Locate the cell with the specified text and output its [x, y] center coordinate. 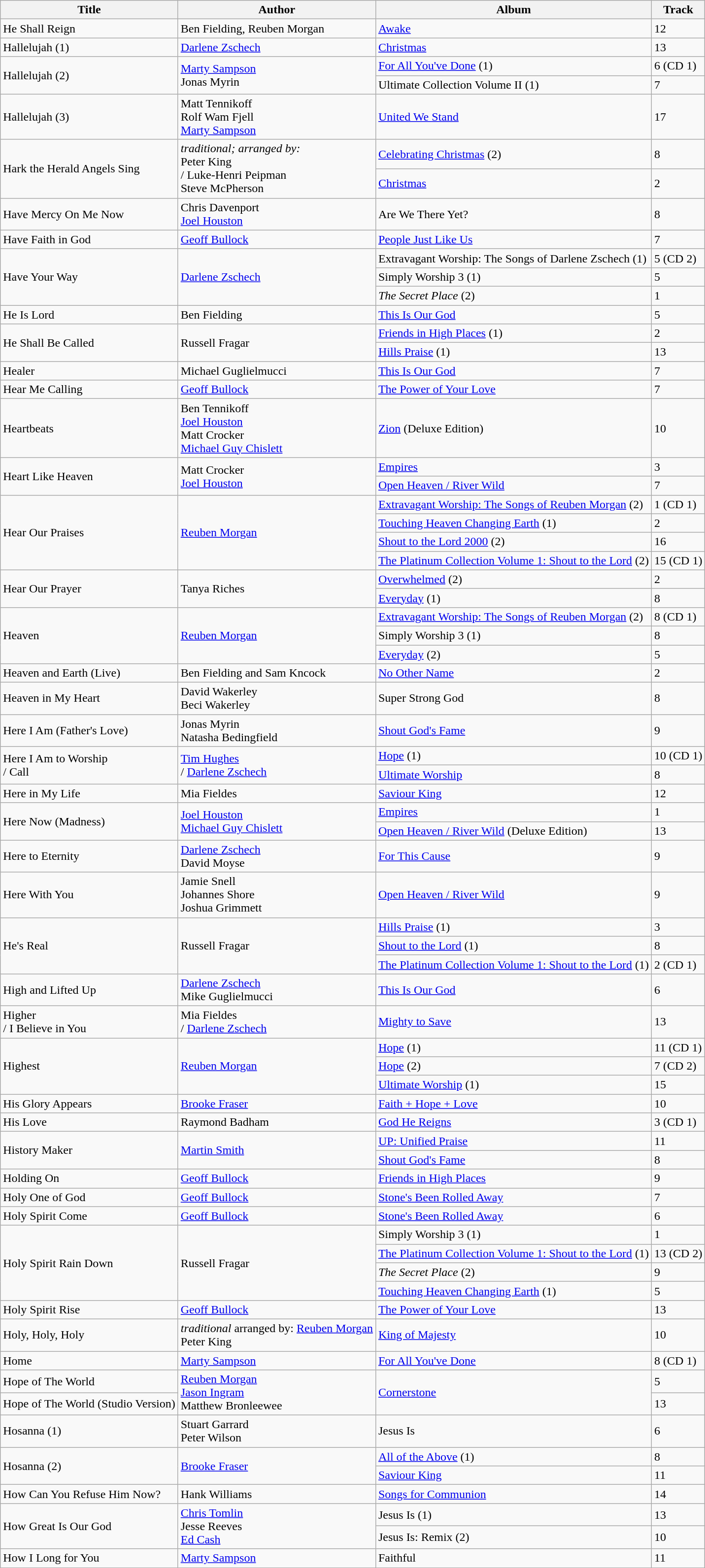
Hallelujah (2) [89, 75]
United We Stand [513, 117]
Here With You [89, 895]
10 (CD 1) [678, 756]
Hosanna (2) [89, 1466]
Home [89, 1361]
God He Reigns [513, 1122]
13 (CD 2) [678, 1253]
Friends in High Places [513, 1178]
Hank Williams [277, 1494]
His Glory Appears [89, 1104]
Mia Fieldes / Darlene Zschech [277, 1021]
Ultimate Worship [513, 775]
Holding On [89, 1178]
Hallelujah (1) [89, 47]
He Shall Be Called [89, 343]
Heaven [89, 635]
Heart Like Heaven [89, 476]
Raymond Badham [277, 1122]
Hear Our Prayer [89, 588]
UP: Unified Praise [513, 1141]
Overwhelmed (2) [513, 579]
Mia Fieldes [277, 793]
15 (CD 1) [678, 560]
Friends in High Places (1) [513, 333]
Jonas Myrin Natasha Bedingfield [277, 731]
Ultimate Collection Volume II (1) [513, 85]
Ben Fielding [277, 315]
Mighty to Save [513, 1021]
Jesus Is (1) [513, 1515]
His Love [89, 1122]
Have Faith in God [89, 239]
Author [277, 10]
He Is Lord [89, 315]
Matt Crocker Joel Houston [277, 476]
Tim Hughes / Darlene Zschech [277, 765]
Here to Eternity [89, 856]
Martin Smith [277, 1150]
Hope of The World (Studio Version) [89, 1404]
Chris Tomlin Jesse Reeves Ed Cash [277, 1526]
People Just Like Us [513, 239]
17 [678, 117]
Have Mercy On Me Now [89, 214]
Album [513, 10]
Stuart Garrard Peter Wilson [277, 1431]
16 [678, 542]
Jesus Is: Remix (2) [513, 1537]
He Shall Reign [89, 29]
Shout to the Lord (1) [513, 946]
Holy Spirit Rain Down [89, 1263]
King of Majesty [513, 1335]
Songs for Communion [513, 1494]
Title [89, 10]
No Other Name [513, 673]
Faithful [513, 1558]
Everyday (1) [513, 598]
Jesus Is [513, 1431]
3 (CD 1) [678, 1122]
Darlene Zschech David Moyse [277, 856]
Matt TennikoffRolf Wam FjellMarty Sampson [277, 117]
Track [678, 10]
Highest [89, 1066]
Heartbeats [89, 428]
Heaven in My Heart [89, 698]
David Wakerley Beci Wakerley [277, 698]
All of the Above (1) [513, 1457]
2 (CD 1) [678, 964]
6 (CD 1) [678, 66]
Everyday (2) [513, 654]
Here I Am (Father's Love) [89, 731]
Hark the Herald Angels Sing [89, 168]
How Great Is Our God [89, 1526]
Hallelujah (3) [89, 117]
Tanya Riches [277, 588]
traditional; arranged by: Peter King / Luke-Henri Peipman Steve McPherson [277, 168]
Holy Spirit Come [89, 1216]
For This Cause [513, 856]
Have Your Way [89, 277]
Celebrating Christmas (2) [513, 154]
Super Strong God [513, 698]
Here in My Life [89, 793]
Hosanna (1) [89, 1431]
Darlene Zschech Mike Guglielmucci [277, 990]
How I Long for You [89, 1558]
Open Heaven / River Wild (Deluxe Edition) [513, 831]
Marty SampsonJonas Myrin [277, 75]
For All You've Done [513, 1361]
Higher / I Believe in You [89, 1021]
Awake [513, 29]
How Can You Refuse Him Now? [89, 1494]
Michael Guglielmucci [277, 371]
Hear Me Calling [89, 390]
Hope of The World [89, 1381]
14 [678, 1494]
Ben Fielding, Reuben Morgan [277, 29]
Heaven and Earth (Live) [89, 673]
Faith + Hope + Love [513, 1104]
High and Lifted Up [89, 990]
Reuben Morgan Jason Ingram Matthew Bronleewee [277, 1393]
Shout to the Lord 2000 (2) [513, 542]
Jamie Snell Johannes Shore Joshua Grimmett [277, 895]
Zion (Deluxe Edition) [513, 428]
Ben Fielding and Sam Kncock [277, 673]
Chris DavenportJoel Houston [277, 214]
Holy, Holy, Holy [89, 1335]
Cornerstone [513, 1393]
For All You've Done (1) [513, 66]
He's Real [89, 946]
Extravagant Worship: The Songs of Darlene Zschech (1) [513, 258]
Hope (2) [513, 1066]
Are We There Yet? [513, 214]
traditional arranged by: Reuben MorganPeter King [277, 1335]
Here Now (Madness) [89, 821]
11 (CD 1) [678, 1047]
Here I Am to Worship / Call [89, 765]
Healer [89, 371]
15 [678, 1085]
1 (CD 1) [678, 504]
Joel Houston Michael Guy Chislett [277, 821]
History Maker [89, 1150]
Holy Spirit Rise [89, 1309]
Hear Our Praises [89, 532]
7 (CD 2) [678, 1066]
Ultimate Worship (1) [513, 1085]
The Platinum Collection Volume 1: Shout to the Lord (2) [513, 560]
5 (CD 2) [678, 258]
Holy One of God [89, 1197]
Ben Tennikoff Joel Houston Matt Crocker Michael Guy Chislett [277, 428]
